Return (x, y) of the center of cell containing provided text 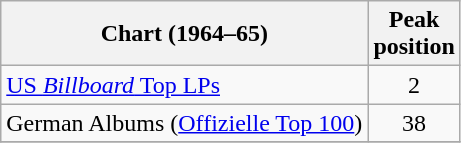
German Albums (Offizielle Top 100) (184, 123)
38 (414, 123)
Peakposition (414, 34)
US Billboard Top LPs (184, 85)
Chart (1964–65) (184, 34)
2 (414, 85)
